Find where the given text appears and provide that cell's center as (x, y) coordinate. 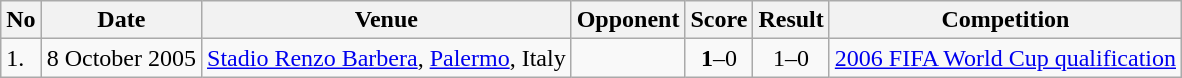
Opponent (628, 20)
Venue (387, 20)
1. (21, 58)
Score (719, 20)
Result (791, 20)
Competition (1005, 20)
8 October 2005 (121, 58)
Stadio Renzo Barbera, Palermo, Italy (387, 58)
2006 FIFA World Cup qualification (1005, 58)
Date (121, 20)
No (21, 20)
